Capture the cell that displays the provided text and extract its (x, y) central coordinate. 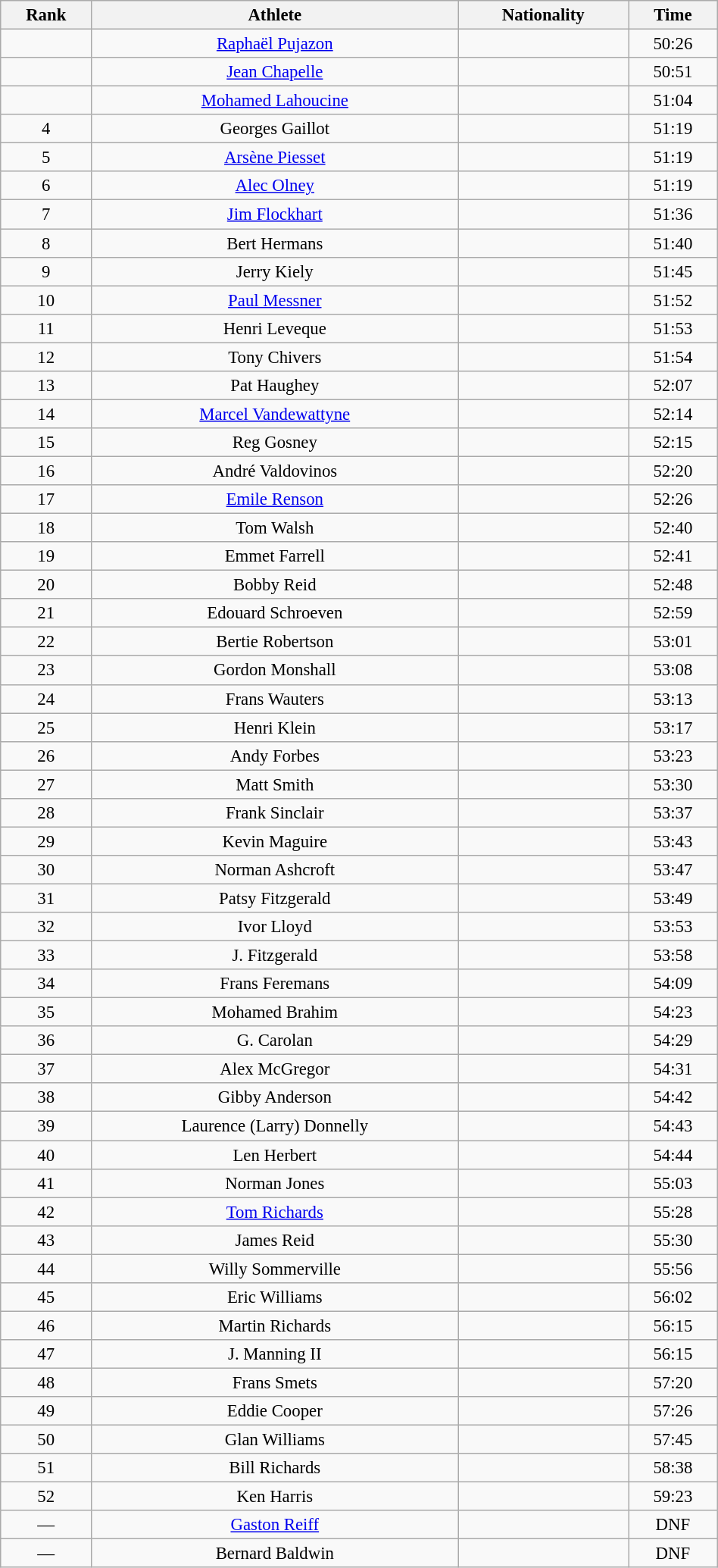
12 (46, 357)
34 (46, 984)
19 (46, 556)
Athlete (275, 15)
51:52 (673, 300)
Reg Gosney (275, 443)
57:26 (673, 1411)
Frans Feremans (275, 984)
37 (46, 1069)
Laurence (Larry) Donnelly (275, 1126)
Pat Haughey (275, 386)
55:30 (673, 1240)
6 (46, 186)
Henri Leveque (275, 328)
54:44 (673, 1155)
53:13 (673, 699)
51:04 (673, 101)
50:26 (673, 44)
53:53 (673, 927)
Eddie Cooper (275, 1411)
Raphaël Pujazon (275, 44)
55:03 (673, 1183)
Henri Klein (275, 728)
Georges Gaillot (275, 129)
André Valdovinos (275, 471)
33 (46, 956)
4 (46, 129)
25 (46, 728)
38 (46, 1098)
Ivor Lloyd (275, 927)
20 (46, 585)
Nationality (544, 15)
54:31 (673, 1069)
52:48 (673, 585)
Alex McGregor (275, 1069)
Emile Renson (275, 499)
Martin Richards (275, 1325)
16 (46, 471)
Gordon Monshall (275, 671)
Gibby Anderson (275, 1098)
Frank Sinclair (275, 813)
59:23 (673, 1497)
52:15 (673, 443)
53:17 (673, 728)
15 (46, 443)
50:51 (673, 72)
13 (46, 386)
Jim Flockhart (275, 214)
51:36 (673, 214)
10 (46, 300)
J. Manning II (275, 1354)
26 (46, 756)
32 (46, 927)
G. Carolan (275, 1041)
7 (46, 214)
J. Fitzgerald (275, 956)
29 (46, 841)
53:49 (673, 898)
56:02 (673, 1297)
Edouard Schroeven (275, 613)
14 (46, 414)
Mohamed Lahoucine (275, 101)
51:45 (673, 271)
58:38 (673, 1468)
54:29 (673, 1041)
Tom Walsh (275, 528)
55:28 (673, 1212)
53:58 (673, 956)
36 (46, 1041)
Marcel Vandewattyne (275, 414)
44 (46, 1269)
51:54 (673, 357)
53:37 (673, 813)
Andy Forbes (275, 756)
45 (46, 1297)
54:42 (673, 1098)
52 (46, 1497)
28 (46, 813)
Willy Sommerville (275, 1269)
22 (46, 642)
Kevin Maguire (275, 841)
35 (46, 1012)
Frans Smets (275, 1382)
55:56 (673, 1269)
53:43 (673, 841)
43 (46, 1240)
Bert Hermans (275, 243)
50 (46, 1440)
51:53 (673, 328)
54:43 (673, 1126)
Eric Williams (275, 1297)
Tony Chivers (275, 357)
Jerry Kiely (275, 271)
52:20 (673, 471)
Frans Wauters (275, 699)
53:01 (673, 642)
9 (46, 271)
52:14 (673, 414)
Bill Richards (275, 1468)
James Reid (275, 1240)
Alec Olney (275, 186)
41 (46, 1183)
42 (46, 1212)
53:47 (673, 870)
52:07 (673, 386)
47 (46, 1354)
30 (46, 870)
23 (46, 671)
Time (673, 15)
Ken Harris (275, 1497)
8 (46, 243)
Tom Richards (275, 1212)
21 (46, 613)
Paul Messner (275, 300)
Gaston Reiff (275, 1525)
Jean Chapelle (275, 72)
Norman Jones (275, 1183)
5 (46, 158)
51:40 (673, 243)
40 (46, 1155)
52:41 (673, 556)
Mohamed Brahim (275, 1012)
51 (46, 1468)
57:45 (673, 1440)
53:30 (673, 784)
Glan Williams (275, 1440)
Bertie Robertson (275, 642)
Matt Smith (275, 784)
18 (46, 528)
17 (46, 499)
11 (46, 328)
53:23 (673, 756)
27 (46, 784)
Emmet Farrell (275, 556)
48 (46, 1382)
52:26 (673, 499)
54:23 (673, 1012)
54:09 (673, 984)
24 (46, 699)
52:59 (673, 613)
46 (46, 1325)
Arsène Piesset (275, 158)
Bernard Baldwin (275, 1554)
53:08 (673, 671)
Rank (46, 15)
52:40 (673, 528)
49 (46, 1411)
Norman Ashcroft (275, 870)
39 (46, 1126)
57:20 (673, 1382)
Patsy Fitzgerald (275, 898)
Len Herbert (275, 1155)
Bobby Reid (275, 585)
31 (46, 898)
